Determine the [x, y] coordinate at the center of the cell enclosing the given text.  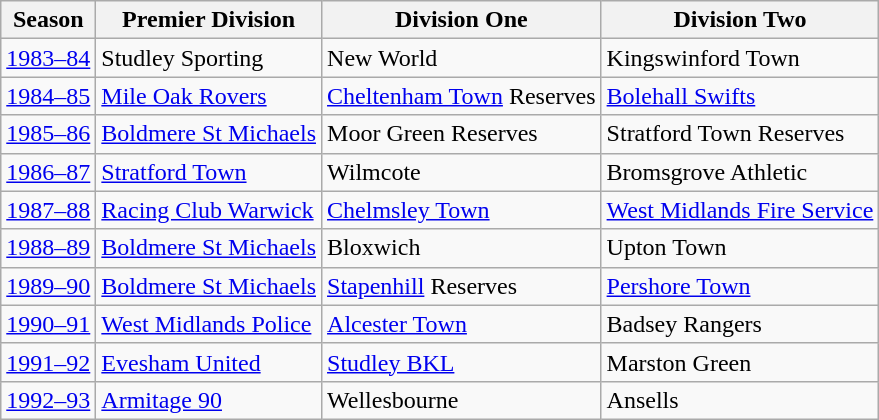
1986–87 [48, 172]
Upton Town [740, 248]
Studley Sporting [209, 58]
Wellesbourne [462, 400]
Badsey Rangers [740, 324]
Armitage 90 [209, 400]
Kingswinford Town [740, 58]
1984–85 [48, 96]
1985–86 [48, 134]
West Midlands Fire Service [740, 210]
Bromsgrove Athletic [740, 172]
Stapenhill Reserves [462, 286]
Stratford Town [209, 172]
Bolehall Swifts [740, 96]
Marston Green [740, 362]
Moor Green Reserves [462, 134]
Studley BKL [462, 362]
Pershore Town [740, 286]
New World [462, 58]
1989–90 [48, 286]
Season [48, 20]
1987–88 [48, 210]
Evesham United [209, 362]
Division Two [740, 20]
Chelmsley Town [462, 210]
Mile Oak Rovers [209, 96]
Premier Division [209, 20]
1992–93 [48, 400]
1991–92 [48, 362]
1990–91 [48, 324]
Ansells [740, 400]
Alcester Town [462, 324]
Wilmcote [462, 172]
Division One [462, 20]
Cheltenham Town Reserves [462, 96]
Bloxwich [462, 248]
Stratford Town Reserves [740, 134]
Racing Club Warwick [209, 210]
1983–84 [48, 58]
1988–89 [48, 248]
West Midlands Police [209, 324]
